Determine the (X, Y) coordinate at the center of the cell enclosing the given text.  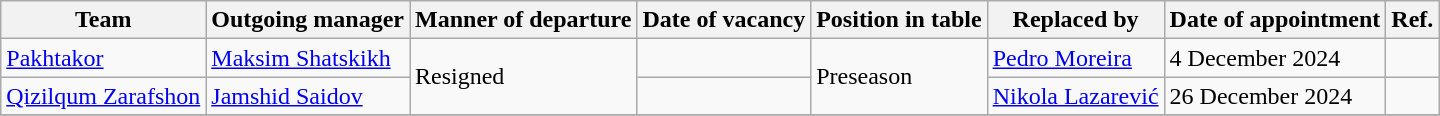
Manner of departure (524, 20)
Jamshid Saidov (308, 96)
Outgoing manager (308, 20)
Team (104, 20)
Pakhtakor (104, 58)
26 December 2024 (1275, 96)
Qizilqum Zarafshon (104, 96)
Maksim Shatskikh (308, 58)
Pedro Moreira (1076, 58)
4 December 2024 (1275, 58)
Ref. (1412, 20)
Date of appointment (1275, 20)
Date of vacancy (724, 20)
Replaced by (1076, 20)
Nikola Lazarević (1076, 96)
Position in table (899, 20)
Preseason (899, 77)
Resigned (524, 77)
